Identify which cell holds the provided text, then report its [X, Y] central coordinate. 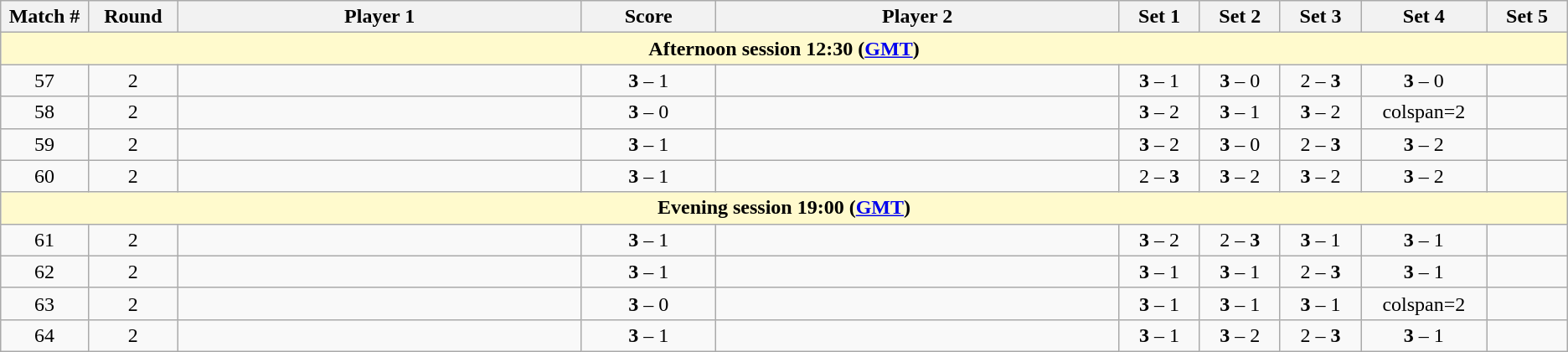
Round [132, 17]
Match # [45, 17]
Set 1 [1159, 17]
Player 1 [379, 17]
62 [45, 272]
Set 2 [1240, 17]
Evening session 19:00 (GMT) [784, 208]
58 [45, 112]
60 [45, 176]
59 [45, 144]
Score [648, 17]
61 [45, 240]
64 [45, 335]
Set 4 [1424, 17]
Set 3 [1320, 17]
Player 2 [916, 17]
Set 5 [1527, 17]
Afternoon session 12:30 (GMT) [784, 49]
63 [45, 303]
57 [45, 80]
